Return the (X, Y) coordinate for the center point of the cell that contains the specified text.  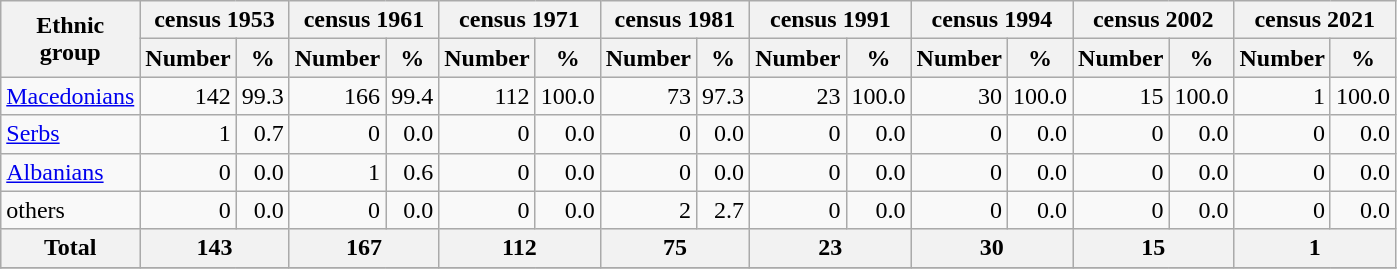
143 (214, 248)
99.3 (262, 96)
Ethnicgroup (70, 39)
166 (337, 96)
census 1991 (830, 20)
Albanians (70, 172)
census 2002 (1154, 20)
census 1953 (214, 20)
73 (648, 96)
167 (364, 248)
0.7 (262, 134)
census 1971 (520, 20)
97.3 (724, 96)
2.7 (724, 210)
census 1981 (674, 20)
census 1994 (992, 20)
0.6 (412, 172)
142 (188, 96)
75 (674, 248)
99.4 (412, 96)
census 2021 (1314, 20)
2 (648, 210)
Total (70, 248)
others (70, 210)
census 1961 (364, 20)
Serbs (70, 134)
Macedonians (70, 96)
